Provide the [x, y] coordinate of the cell's center where the given text is located.  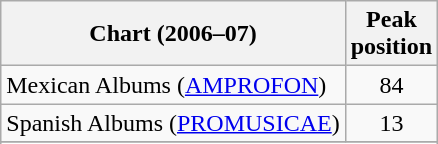
Chart (2006–07) [173, 34]
Peakposition [391, 34]
Mexican Albums (AMPROFON) [173, 85]
13 [391, 123]
84 [391, 85]
Spanish Albums (PROMUSICAE) [173, 123]
